Identify which cell holds the provided text, then report its (x, y) central coordinate. 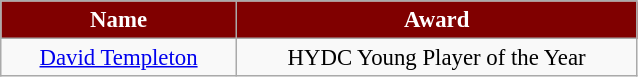
David Templeton (119, 58)
Name (119, 20)
Award (436, 20)
HYDC Young Player of the Year (436, 58)
